Output the [x, y] coordinate of the center of the cell containing the given text.  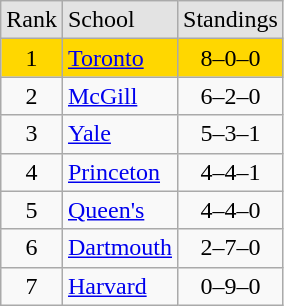
Princeton [120, 172]
8–0–0 [231, 58]
4 [32, 172]
Standings [231, 20]
4–4–0 [231, 210]
2 [32, 96]
McGill [120, 96]
5–3–1 [231, 134]
Toronto [120, 58]
Harvard [120, 286]
2–7–0 [231, 248]
7 [32, 286]
Yale [120, 134]
0–9–0 [231, 286]
3 [32, 134]
Dartmouth [120, 248]
Rank [32, 20]
6–2–0 [231, 96]
6 [32, 248]
School [120, 20]
1 [32, 58]
Queen's [120, 210]
4–4–1 [231, 172]
5 [32, 210]
